Locate the cell with the specified text and output its [X, Y] center coordinate. 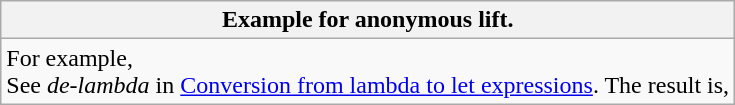
For example,See de-lambda in Conversion from lambda to let expressions. The result is, [368, 72]
Example for anonymous lift. [368, 20]
